Find where the given text appears and provide that cell's center as (x, y) coordinate. 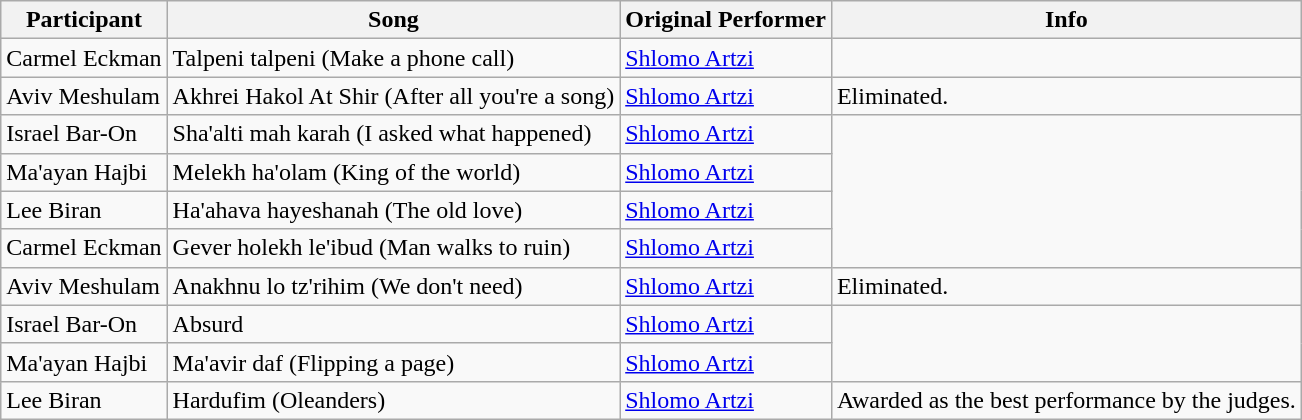
Awarded as the best performance by the judges. (1066, 400)
Song (394, 20)
Info (1066, 20)
Original Performer (726, 20)
Anakhnu lo tz'rihim (We don't need) (394, 286)
Sha'alti mah karah (I asked what happened) (394, 134)
Melekh ha'olam (King of the world) (394, 172)
Talpeni talpeni (Make a phone call) (394, 58)
Participant (84, 20)
Gever holekh le'ibud (Man walks to ruin) (394, 248)
Ma'avir daf (Flipping a page) (394, 362)
Absurd (394, 324)
Hardufim (Oleanders) (394, 400)
Akhrei Hakol At Shir (After all you're a song) (394, 96)
Ha'ahava hayeshanah (The old love) (394, 210)
